Output the (x, y) coordinate of the center of the cell containing the given text.  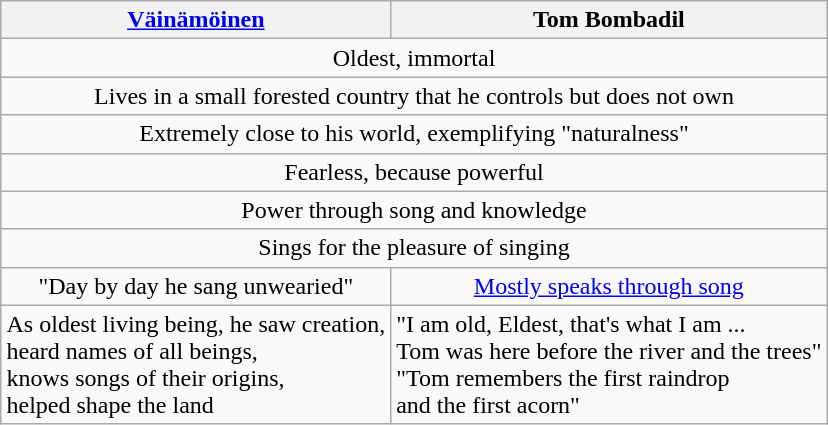
"I am old, Eldest, that's what I am ...Tom was here before the river and the trees""Tom remembers the first raindropand the first acorn" (609, 364)
Extremely close to his world, exemplifying "naturalness" (414, 134)
Oldest, immortal (414, 58)
Väinämöinen (196, 20)
Sings for the pleasure of singing (414, 248)
Power through song and knowledge (414, 210)
Lives in a small forested country that he controls but does not own (414, 96)
"Day by day he sang unwearied" (196, 286)
As oldest living being, he saw creation,heard names of all beings,knows songs of their origins,helped shape the land (196, 364)
Mostly speaks through song (609, 286)
Tom Bombadil (609, 20)
Fearless, because powerful (414, 172)
